From the cell containing the given text, extract its center point as [x, y] coordinate. 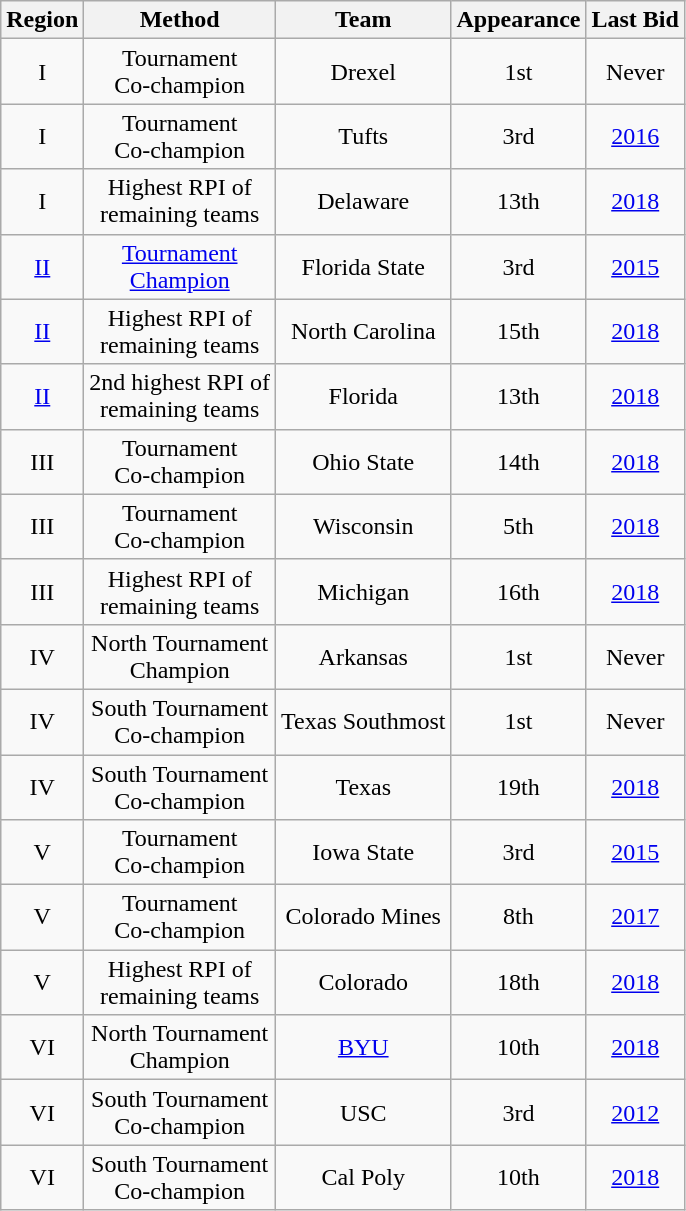
Team [364, 20]
Last Bid [635, 20]
2017 [635, 918]
Drexel [364, 72]
Tufts [364, 136]
Region [42, 20]
Florida [364, 396]
Colorado [364, 982]
North Carolina [364, 332]
2016 [635, 136]
USC [364, 1112]
Delaware [364, 202]
BYU [364, 1048]
Arkansas [364, 656]
Colorado Mines [364, 918]
2012 [635, 1112]
19th [518, 786]
15th [518, 332]
18th [518, 982]
5th [518, 526]
Ohio State [364, 462]
Michigan [364, 592]
2nd highest RPI ofremaining teams [180, 396]
Wisconsin [364, 526]
Texas [364, 786]
Florida State [364, 266]
16th [518, 592]
TournamentChampion [180, 266]
Texas Southmost [364, 722]
Appearance [518, 20]
14th [518, 462]
Cal Poly [364, 1178]
8th [518, 918]
Method [180, 20]
Iowa State [364, 852]
